Return the (x, y) coordinate for the center point of the cell that contains the specified text.  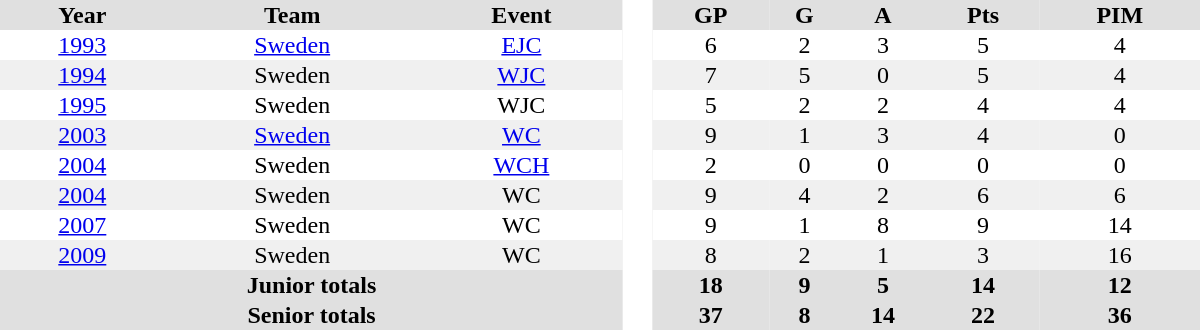
2003 (82, 135)
7 (710, 75)
22 (984, 315)
Year (82, 15)
Junior totals (312, 285)
1994 (82, 75)
1993 (82, 45)
1995 (82, 105)
Event (522, 15)
37 (710, 315)
WCH (522, 165)
PIM (1120, 15)
A (882, 15)
16 (1120, 255)
36 (1120, 315)
Team (292, 15)
Senior totals (312, 315)
GP (710, 15)
G (804, 15)
18 (710, 285)
EJC (522, 45)
2009 (82, 255)
Pts (984, 15)
2007 (82, 225)
12 (1120, 285)
